Identify which cell holds the provided text, then report its (x, y) central coordinate. 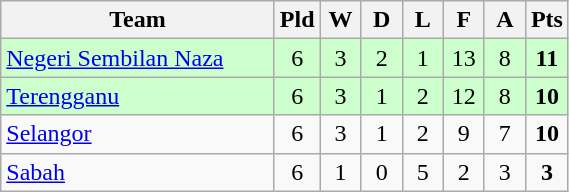
12 (464, 96)
L (422, 20)
Terengganu (138, 96)
11 (546, 58)
13 (464, 58)
Negeri Sembilan Naza (138, 58)
5 (422, 172)
Selangor (138, 134)
Team (138, 20)
7 (504, 134)
9 (464, 134)
F (464, 20)
W (340, 20)
A (504, 20)
0 (382, 172)
Sabah (138, 172)
Pts (546, 20)
D (382, 20)
Pld (297, 20)
